Scan for the cell matching the given text and deliver its [x, y] coordinate at center. 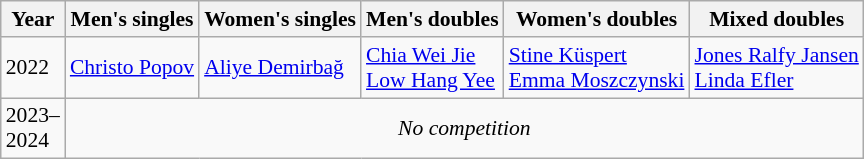
Stine Küspert Emma Moszczynski [597, 68]
Women's doubles [597, 19]
No competition [464, 128]
Christo Popov [132, 68]
Women's singles [280, 19]
Chia Wei Jie Low Hang Yee [432, 68]
Aliye Demirbağ [280, 68]
Year [33, 19]
Jones Ralfy Jansen Linda Efler [776, 68]
2022 [33, 68]
Men's singles [132, 19]
Men's doubles [432, 19]
Mixed doubles [776, 19]
2023–2024 [33, 128]
